Search for the cell housing the specified text and yield its [X, Y] center coordinate. 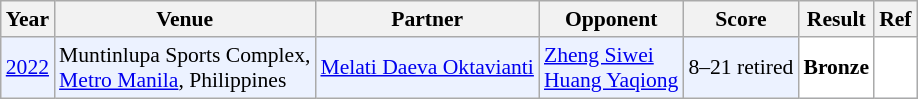
Result [836, 19]
Melati Daeva Oktavianti [427, 68]
Venue [184, 19]
2022 [28, 68]
Opponent [611, 19]
Year [28, 19]
Partner [427, 19]
Score [740, 19]
Zheng Siwei Huang Yaqiong [611, 68]
Ref [895, 19]
Bronze [836, 68]
Muntinlupa Sports Complex,Metro Manila, Philippines [184, 68]
8–21 retired [740, 68]
